Pinpoint the cell where the given text exists, returning its (X, Y) midpoint coordinate. 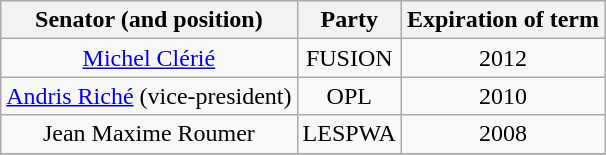
Senator (and position) (149, 20)
Party (349, 20)
Expiration of term (502, 20)
Michel Clérié (149, 58)
OPL (349, 96)
2010 (502, 96)
Andris Riché (vice-president) (149, 96)
2012 (502, 58)
2008 (502, 134)
FUSION (349, 58)
LESPWA (349, 134)
Jean Maxime Roumer (149, 134)
